Return (X, Y) of the center of cell containing provided text 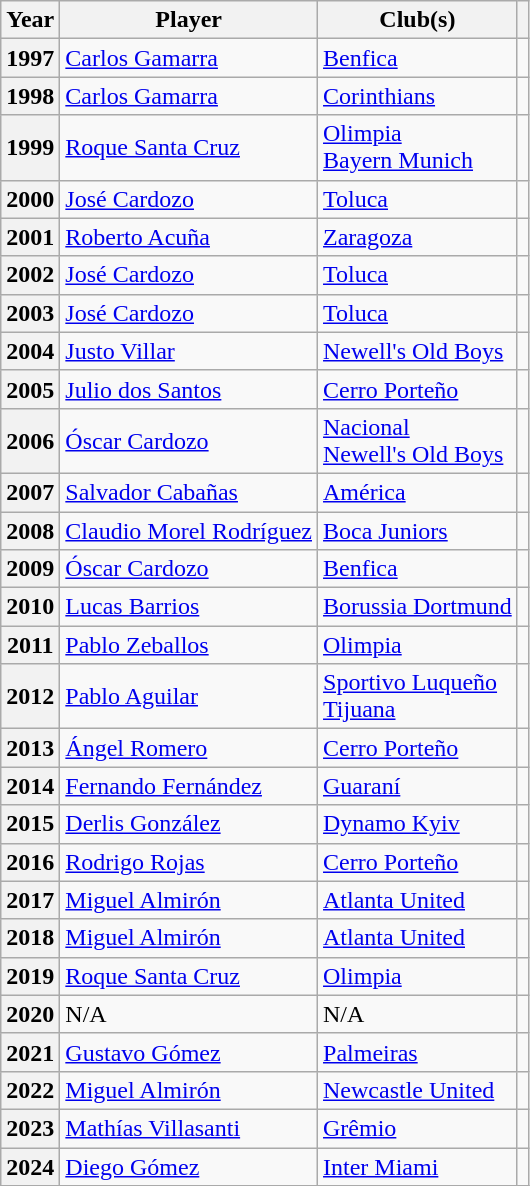
Nacional Newell's Old Boys (418, 440)
Pablo Aguilar (189, 696)
2011 (30, 645)
Sportivo Luqueño Tijuana (418, 696)
2020 (30, 1014)
Lucas Barrios (189, 607)
Guaraní (418, 786)
2016 (30, 862)
Zaragoza (418, 237)
Palmeiras (418, 1052)
Club(s) (418, 20)
Dynamo Kyiv (418, 824)
Year (30, 20)
2008 (30, 531)
2007 (30, 492)
Mathías Villasanti (189, 1128)
2009 (30, 569)
2024 (30, 1167)
2001 (30, 237)
2022 (30, 1090)
2013 (30, 748)
Claudio Morel Rodríguez (189, 531)
América (418, 492)
2010 (30, 607)
2004 (30, 351)
Player (189, 20)
Boca Juniors (418, 531)
1998 (30, 96)
2012 (30, 696)
2014 (30, 786)
Inter Miami (418, 1167)
Gustavo Gómez (189, 1052)
Fernando Fernández (189, 786)
Borussia Dortmund (418, 607)
2005 (30, 389)
1997 (30, 58)
Corinthians (418, 96)
2018 (30, 938)
2023 (30, 1128)
2015 (30, 824)
2003 (30, 313)
Derlis González (189, 824)
Julio dos Santos (189, 389)
Salvador Cabañas (189, 492)
2002 (30, 275)
2000 (30, 199)
Olimpia Bayern Munich (418, 148)
Ángel Romero (189, 748)
Diego Gómez (189, 1167)
Rodrigo Rojas (189, 862)
Grêmio (418, 1128)
Pablo Zeballos (189, 645)
Justo Villar (189, 351)
2017 (30, 900)
Newcastle United (418, 1090)
Newell's Old Boys (418, 351)
2006 (30, 440)
Roberto Acuña (189, 237)
1999 (30, 148)
2019 (30, 976)
2021 (30, 1052)
